Output the [x, y] coordinate of the center of the cell containing the given text.  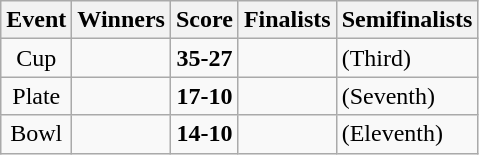
Score [204, 20]
Winners [122, 20]
(Eleventh) [407, 134]
(Third) [407, 58]
35-27 [204, 58]
14-10 [204, 134]
Bowl [36, 134]
Event [36, 20]
17-10 [204, 96]
Finalists [287, 20]
Cup [36, 58]
Semifinalists [407, 20]
(Seventh) [407, 96]
Plate [36, 96]
